Extract the [X, Y] coordinate from the center of the cell holding the provided text.  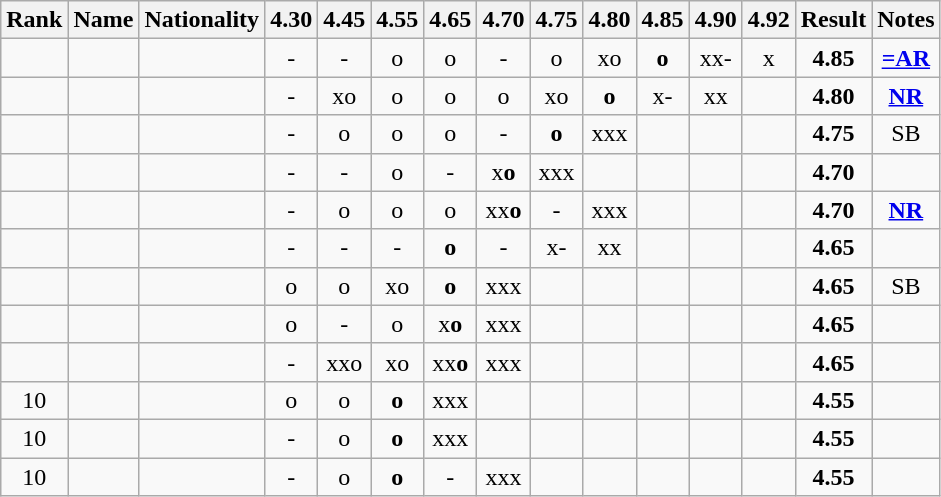
4.45 [344, 20]
x [768, 58]
4.30 [292, 20]
4.92 [768, 20]
=AR [906, 58]
4.90 [716, 20]
Nationality [202, 20]
Rank [34, 20]
xx- [716, 58]
Name [104, 20]
Notes [906, 20]
Result [833, 20]
